Locate the cell with the specified text and output its (X, Y) center coordinate. 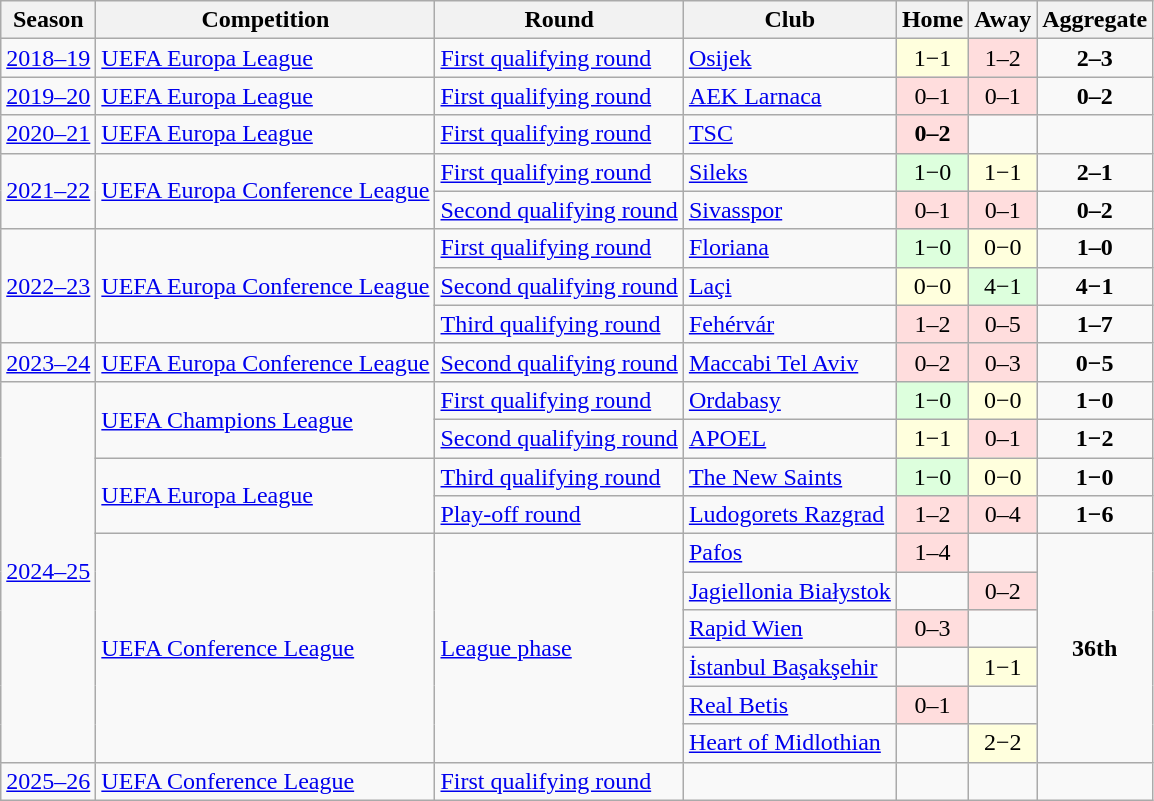
1–0 (1095, 248)
Club (790, 20)
36th (1095, 648)
1−2 (1095, 438)
2–3 (1095, 58)
Away (1003, 20)
Real Betis (790, 705)
Play-off round (559, 515)
2021–22 (48, 191)
1−6 (1095, 515)
1–4 (932, 553)
2024–25 (48, 572)
Osijek (790, 58)
Maccabi Tel Aviv (790, 362)
Ludogorets Razgrad (790, 515)
Round (559, 20)
Season (48, 20)
2022–23 (48, 286)
1–7 (1095, 324)
0–4 (1003, 515)
0–5 (1003, 324)
Home (932, 20)
UEFA Champions League (266, 419)
Sivasspor (790, 210)
0−5 (1095, 362)
Rapid Wien (790, 629)
Pafos (790, 553)
Jagiellonia Białystok (790, 591)
Sileks (790, 172)
2023–24 (48, 362)
APOEL (790, 438)
2−2 (1003, 743)
League phase (559, 648)
Competition (266, 20)
AEK Larnaca (790, 96)
Laçi (790, 286)
2025–26 (48, 781)
Fehérvár (790, 324)
Floriana (790, 248)
Ordabasy (790, 400)
İstanbul Başakşehir (790, 667)
Aggregate (1095, 20)
2019–20 (48, 96)
2020–21 (48, 134)
2–1 (1095, 172)
The New Saints (790, 477)
2018–19 (48, 58)
Heart of Midlothian (790, 743)
TSC (790, 134)
